Determine the [x, y] coordinate at the center of the cell enclosing the given text.  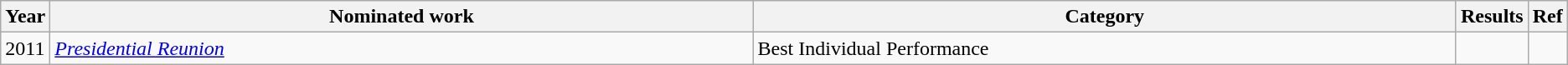
Presidential Reunion [402, 48]
Ref [1548, 17]
Year [25, 17]
Nominated work [402, 17]
Category [1104, 17]
Results [1492, 17]
2011 [25, 48]
Best Individual Performance [1104, 48]
